For the text-containing cell, return its midpoint in [X, Y] coordinate format. 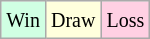
Draw [72, 20]
Loss [126, 20]
Win [24, 20]
